Find where the given text appears and provide that cell's center as [x, y] coordinate. 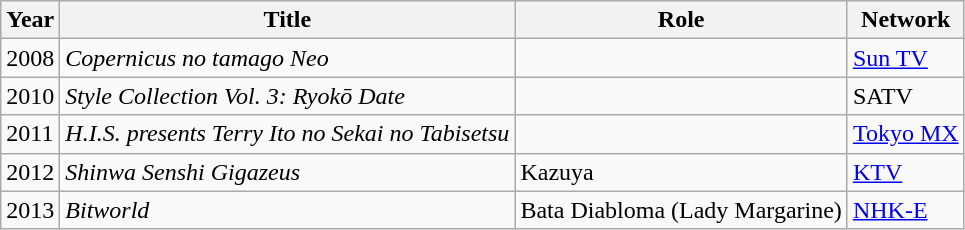
Bitworld [288, 210]
Style Collection Vol. 3: Ryokō Date [288, 96]
Bata Diabloma (Lady Margarine) [682, 210]
2010 [30, 96]
Role [682, 20]
Copernicus no tamago Neo [288, 58]
Title [288, 20]
Tokyo MX [906, 134]
2013 [30, 210]
Sun TV [906, 58]
Year [30, 20]
Shinwa Senshi Gigazeus [288, 172]
2012 [30, 172]
KTV [906, 172]
Kazuya [682, 172]
NHK-E [906, 210]
Network [906, 20]
2011 [30, 134]
SATV [906, 96]
2008 [30, 58]
H.I.S. presents Terry Ito no Sekai no Tabisetsu [288, 134]
